Output the (x, y) coordinate of the center of the cell containing the given text.  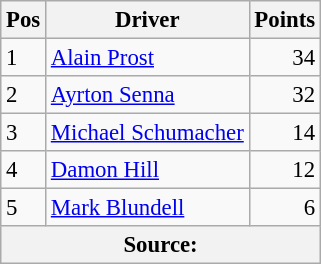
Source: (161, 245)
Alain Prost (148, 58)
6 (284, 208)
34 (284, 58)
Mark Blundell (148, 208)
1 (24, 58)
12 (284, 170)
Ayrton Senna (148, 95)
Driver (148, 20)
Pos (24, 20)
Michael Schumacher (148, 133)
Points (284, 20)
3 (24, 133)
2 (24, 95)
14 (284, 133)
5 (24, 208)
4 (24, 170)
32 (284, 95)
Damon Hill (148, 170)
